Output the (X, Y) coordinate of the center of the cell containing the given text.  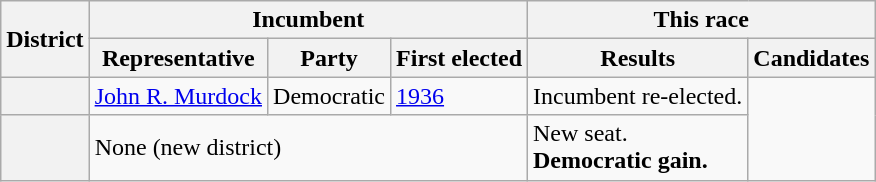
Party (330, 58)
Results (638, 58)
First elected (460, 58)
New seat.Democratic gain. (638, 148)
Democratic (330, 96)
None (new district) (308, 148)
Incumbent (308, 20)
Representative (178, 58)
Incumbent re-elected. (638, 96)
1936 (460, 96)
Candidates (812, 58)
John R. Murdock (178, 96)
This race (702, 20)
District (45, 39)
